Return (X, Y) of the center of cell containing provided text 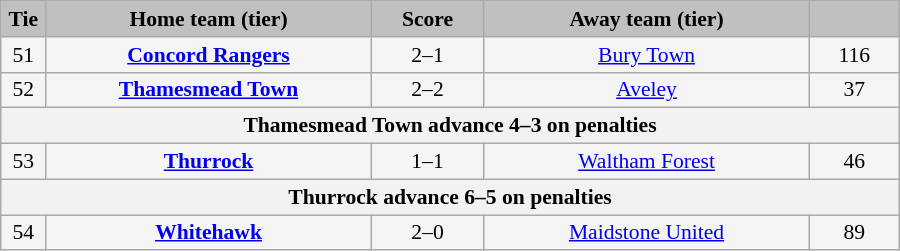
Thamesmead Town (209, 90)
Waltham Forest (647, 162)
52 (24, 90)
54 (24, 233)
Thurrock advance 6–5 on penalties (450, 197)
Aveley (647, 90)
Tie (24, 19)
Thamesmead Town advance 4–3 on penalties (450, 126)
1–1 (427, 162)
Bury Town (647, 55)
2–0 (427, 233)
2–2 (427, 90)
Concord Rangers (209, 55)
51 (24, 55)
Score (427, 19)
Whitehawk (209, 233)
Away team (tier) (647, 19)
Thurrock (209, 162)
2–1 (427, 55)
37 (854, 90)
46 (854, 162)
89 (854, 233)
Home team (tier) (209, 19)
53 (24, 162)
Maidstone United (647, 233)
116 (854, 55)
